Identify which cell holds the provided text, then report its (x, y) central coordinate. 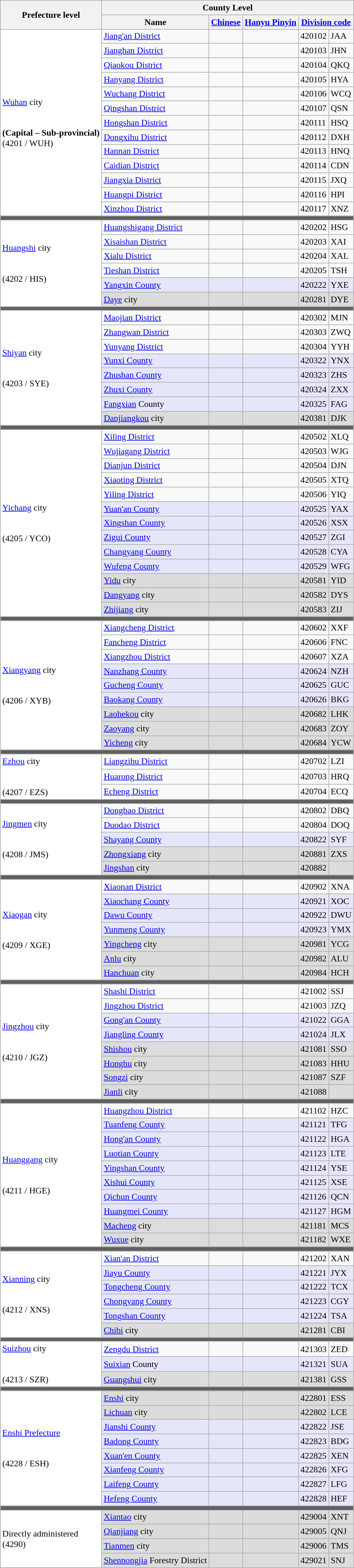
420107 (314, 109)
DOQ (341, 825)
Huangzhou District (156, 1111)
Hanyu Pinyin (270, 22)
YNX (341, 361)
Enshi city (156, 1398)
Maojian District (156, 318)
420502 (314, 437)
Chibi city (156, 1330)
Laohekou city (156, 714)
DWU (341, 915)
420325 (314, 404)
421124 (314, 1168)
DXH (341, 137)
421126 (314, 1197)
Chinese (225, 22)
420304 (314, 347)
421321 (314, 1364)
420583 (314, 609)
420704 (314, 792)
429004 (314, 1517)
Xianning city (4212 / XNS) (51, 1294)
XNA (341, 887)
421202 (314, 1258)
ZOY (341, 729)
Dongbao District (156, 811)
JYX (341, 1273)
WXE (341, 1240)
Gucheng County (156, 685)
Xiling District (156, 437)
421081 (314, 1049)
420117 (314, 209)
ZXS (341, 854)
Yingcheng city (156, 944)
420115 (314, 180)
420322 (314, 361)
420303 (314, 332)
DJN (341, 466)
SUA (341, 1364)
Zhushan County (156, 375)
XXF (341, 628)
YID (341, 581)
420606 (314, 643)
421087 (314, 1078)
Jianshi County (156, 1427)
420113 (314, 151)
422825 (314, 1456)
Suixian County (156, 1364)
421182 (314, 1240)
420105 (314, 80)
Xiaoting District (156, 480)
Xialu District (156, 256)
Huangmei County (156, 1211)
XLQ (341, 437)
HGM (341, 1211)
421022 (314, 1020)
420804 (314, 825)
Honghu city (156, 1063)
420882 (314, 868)
420302 (314, 318)
HSG (341, 228)
422823 (314, 1441)
421223 (314, 1302)
LTE (341, 1154)
ZED (341, 1349)
420981 (314, 944)
Huarong District (156, 777)
CDN (341, 166)
420607 (314, 657)
ZHS (341, 375)
GSS (341, 1380)
ESS (341, 1398)
420702 (314, 762)
420526 (314, 523)
XAL (341, 256)
422822 (314, 1427)
SYF (341, 839)
Qiaokou District (156, 65)
HHU (341, 1063)
Fangxian County (156, 404)
Xiaogan city (4209 / XGE) (51, 930)
XTQ (341, 480)
JZQ (341, 1006)
420111 (314, 123)
Chongyang County (156, 1302)
TSH (341, 271)
420205 (314, 271)
Wujiagang District (156, 451)
421224 (314, 1316)
Zhangwan District (156, 332)
HRQ (341, 777)
LHK (341, 714)
FNC (341, 643)
Qingshan District (156, 109)
YAX (341, 509)
TFG (341, 1125)
422802 (314, 1413)
CYA (341, 552)
Yicheng city (156, 743)
422828 (314, 1499)
Dawu County (156, 915)
Shiyan city (4203 / SYE) (51, 368)
420102 (314, 36)
420922 (314, 915)
TCX (341, 1287)
420114 (314, 166)
BKG (341, 700)
Songzi city (156, 1078)
ZIJ (341, 609)
Xishui County (156, 1183)
Zhuxi County (156, 390)
Changyang County (156, 552)
Wuchang District (156, 94)
Macheng city (156, 1226)
420324 (314, 390)
Yuan'an County (156, 509)
HYA (341, 80)
Zaoyang city (156, 729)
Huangshi city (4202 / HIS) (51, 264)
Jiangling County (156, 1035)
ZGI (341, 538)
421303 (314, 1349)
420703 (314, 777)
429006 (314, 1546)
421381 (314, 1380)
Danjiangkou city (156, 419)
422827 (314, 1484)
LCE (341, 1413)
ZXX (341, 390)
Baokang County (156, 700)
XZA (341, 657)
421125 (314, 1183)
Lichuan city (156, 1413)
LZI (341, 762)
Daye city (156, 299)
421102 (314, 1111)
420581 (314, 581)
420505 (314, 480)
420902 (314, 887)
XAN (341, 1258)
Anlu city (156, 959)
HCH (341, 973)
XEN (341, 1456)
Jingzhou city (4210 / JGZ) (51, 1042)
TSA (341, 1316)
420104 (314, 65)
422826 (314, 1470)
421088 (314, 1092)
JXQ (341, 180)
Jianghan District (156, 51)
QCN (341, 1197)
420381 (314, 419)
DJK (341, 419)
420602 (314, 628)
Xiangzhou District (156, 657)
CBI (341, 1330)
420204 (314, 256)
Jingshan city (156, 868)
Xisaishan District (156, 242)
Jingzhou District (156, 1006)
420528 (314, 552)
ECQ (341, 792)
Luotian County (156, 1154)
Huangshigang District (156, 228)
YXE (341, 285)
421024 (314, 1035)
YSE (341, 1168)
420203 (314, 242)
JAA (341, 36)
420504 (314, 466)
421083 (314, 1063)
Zhongxiang city (156, 854)
Enshi Prefecture (4228 / ESH) (51, 1448)
Jiayu County (156, 1273)
YIQ (341, 494)
421123 (314, 1154)
420116 (314, 195)
Laifeng County (156, 1484)
420921 (314, 901)
420684 (314, 743)
420103 (314, 51)
Xuan'en County (156, 1456)
WJG (341, 451)
Qichun County (156, 1197)
QKQ (341, 65)
Duodao District (156, 825)
420503 (314, 451)
Gong'an County (156, 1020)
Xiantao city (156, 1517)
420923 (314, 930)
Jiangxia District (156, 180)
XAI (341, 242)
Jiang'an District (156, 36)
YCW (341, 743)
Hanchuan city (156, 973)
421181 (314, 1226)
YYH (341, 347)
420822 (314, 839)
Yidu city (156, 581)
Yunyang District (156, 347)
XOC (341, 901)
420682 (314, 714)
Hannan District (156, 151)
SSO (341, 1049)
420625 (314, 685)
Shashi District (156, 992)
County Level (228, 8)
HPI (341, 195)
LFG (341, 1484)
DBQ (341, 811)
420323 (314, 375)
XFG (341, 1470)
SZF (341, 1078)
420281 (314, 299)
421003 (314, 1006)
JHN (341, 51)
Zengdu District (156, 1349)
YMX (341, 930)
Tongcheng County (156, 1287)
Echeng District (156, 792)
Wuxue city (156, 1240)
421222 (314, 1287)
Prefecture level (51, 15)
Hong'an County (156, 1139)
HGA (341, 1139)
420582 (314, 595)
421002 (314, 992)
QNJ (341, 1532)
Yingshan County (156, 1168)
DYS (341, 595)
421122 (314, 1139)
Huanggang city (4211 / HGE) (51, 1175)
Shennongjia Forestry District (156, 1560)
420112 (314, 137)
Directly administered(4290) (51, 1539)
429005 (314, 1532)
SSJ (341, 992)
Suizhou city (4213 / SZR) (51, 1364)
JLX (341, 1035)
420222 (314, 285)
Liangzihu District (156, 762)
Tuanfeng County (156, 1125)
GGA (341, 1020)
Tieshan District (156, 271)
421281 (314, 1330)
WFG (341, 566)
Hongshan District (156, 123)
Xiaochang County (156, 901)
ZWQ (341, 332)
Zigui County (156, 538)
Xiangyang city (4206 / XYB) (51, 685)
Shishou city (156, 1049)
Xiangcheng District (156, 628)
Hanyang District (156, 80)
420106 (314, 94)
420683 (314, 729)
420984 (314, 973)
XNZ (341, 209)
Xian'an District (156, 1258)
Guangshui city (156, 1380)
Hefeng County (156, 1499)
420624 (314, 671)
Badong County (156, 1441)
HNQ (341, 151)
420527 (314, 538)
Nanzhang County (156, 671)
421127 (314, 1211)
Zhijiang city (156, 609)
Huangpi District (156, 195)
Wufeng County (156, 566)
Wuhan city (Capital – Sub-provincial)(4201 / WUH) (51, 123)
HSQ (341, 123)
420506 (314, 494)
DYE (341, 299)
SNJ (341, 1560)
WCQ (341, 94)
Tongshan County (156, 1316)
420881 (314, 854)
NZH (341, 671)
429021 (314, 1560)
420982 (314, 959)
Xingshan County (156, 523)
Yangxin County (156, 285)
420529 (314, 566)
Yichang city (4205 / YCO) (51, 523)
Dianjun District (156, 466)
XSE (341, 1183)
BDG (341, 1441)
ALU (341, 959)
Fancheng District (156, 643)
XNT (341, 1517)
420525 (314, 509)
421121 (314, 1125)
Jianli city (156, 1092)
Xianfeng County (156, 1470)
420626 (314, 700)
Dongxihu District (156, 137)
420802 (314, 811)
TMS (341, 1546)
Yunmeng County (156, 930)
421221 (314, 1273)
Jingmen city (4208 / JMS) (51, 839)
Xinzhou District (156, 209)
Dangyang city (156, 595)
CGY (341, 1302)
QSN (341, 109)
JSE (341, 1427)
HZC (341, 1111)
YCG (341, 944)
GUC (341, 685)
Ezhou city (4207 / EZS) (51, 777)
Xiaonan District (156, 887)
Name (156, 22)
Yunxi County (156, 361)
Yiling District (156, 494)
FAG (341, 404)
Division code (326, 22)
422801 (314, 1398)
XSX (341, 523)
Tianmen city (156, 1546)
Qianjiang city (156, 1532)
Shayang County (156, 839)
420202 (314, 228)
Caidian District (156, 166)
MJN (341, 318)
MCS (341, 1226)
HEF (341, 1499)
